Extract the [x, y] coordinate from the center of the cell holding the provided text.  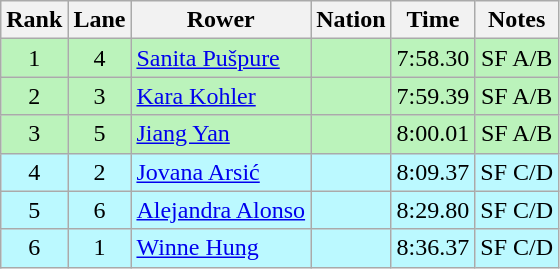
Lane [100, 20]
Sanita Pušpure [221, 58]
8:29.80 [433, 210]
8:09.37 [433, 172]
8:36.37 [433, 248]
Notes [517, 20]
Kara Kohler [221, 96]
7:58.30 [433, 58]
Rank [34, 20]
8:00.01 [433, 134]
Alejandra Alonso [221, 210]
7:59.39 [433, 96]
Winne Hung [221, 248]
Jovana Arsić [221, 172]
Time [433, 20]
Nation [351, 20]
Jiang Yan [221, 134]
Rower [221, 20]
